Extract the (X, Y) coordinate from the center of the cell holding the provided text.  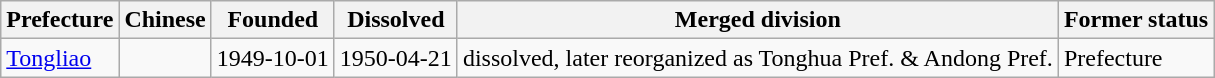
Founded (272, 20)
Merged division (758, 20)
1950-04-21 (396, 58)
Tongliao (60, 58)
dissolved, later reorganized as Tonghua Pref. & Andong Pref. (758, 58)
1949-10-01 (272, 58)
Dissolved (396, 20)
Former status (1136, 20)
Chinese (165, 20)
